Detect which cell encompasses the target text, then output its [X, Y] center coordinate. 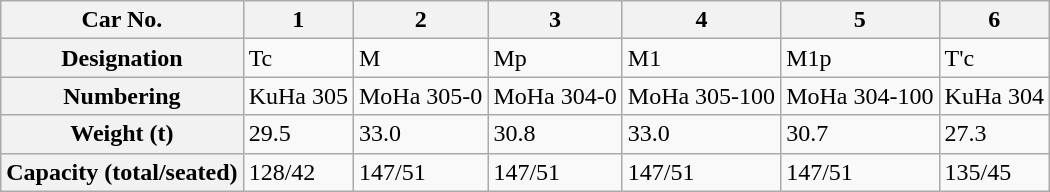
Capacity (total/seated) [122, 172]
Mp [555, 58]
Weight (t) [122, 134]
2 [420, 20]
6 [994, 20]
MoHa 305-100 [701, 96]
Numbering [122, 96]
MoHa 304-0 [555, 96]
30.7 [860, 134]
Designation [122, 58]
Tc [298, 58]
30.8 [555, 134]
M1 [701, 58]
M1p [860, 58]
Car No. [122, 20]
MoHa 304-100 [860, 96]
128/42 [298, 172]
29.5 [298, 134]
1 [298, 20]
T'c [994, 58]
KuHa 305 [298, 96]
KuHa 304 [994, 96]
27.3 [994, 134]
M [420, 58]
5 [860, 20]
4 [701, 20]
3 [555, 20]
135/45 [994, 172]
MoHa 305-0 [420, 96]
